Scan for the cell matching the given text and deliver its [X, Y] coordinate at center. 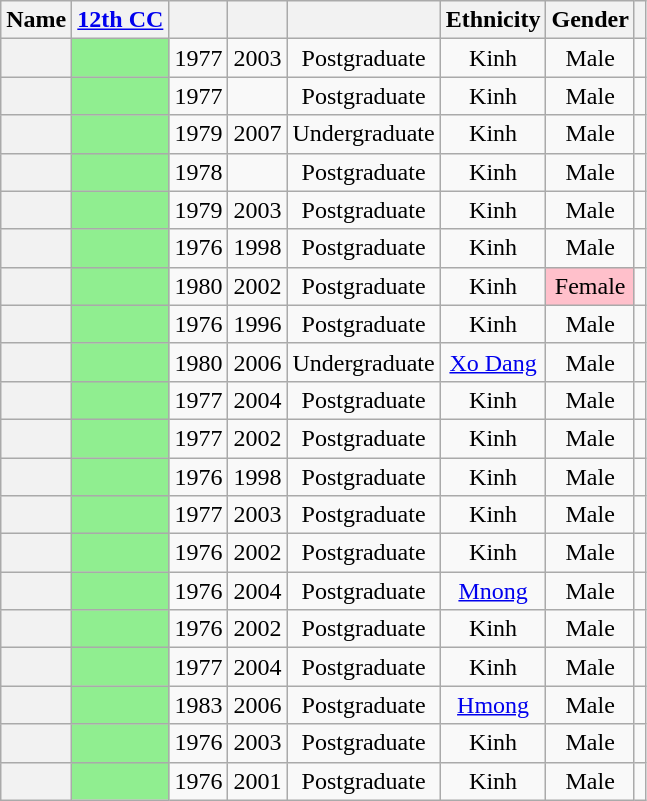
Xo Dang [493, 362]
1978 [198, 172]
2007 [258, 134]
1996 [258, 324]
12th CC [120, 20]
Female [590, 286]
2001 [258, 781]
Hmong [493, 705]
Gender [590, 20]
Ethnicity [493, 20]
1983 [198, 705]
Mnong [493, 591]
Name [36, 20]
